Detect which cell encompasses the target text, then output its [x, y] center coordinate. 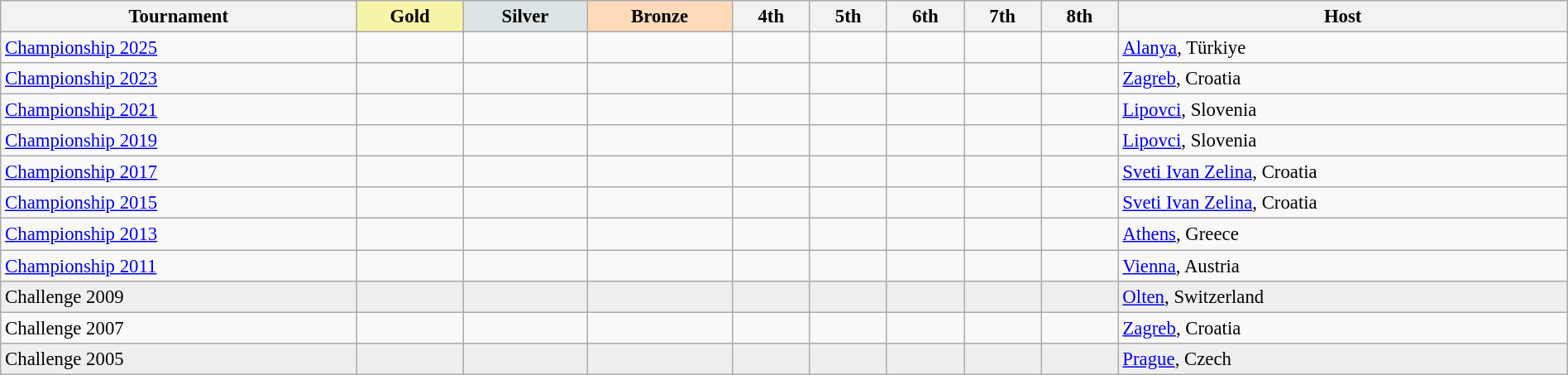
Gold [410, 17]
Challenge 2005 [179, 358]
5th [849, 17]
4th [771, 17]
Prague, Czech [1343, 358]
8th [1080, 17]
Championship 2025 [179, 48]
Host [1343, 17]
Athens, Greece [1343, 234]
Championship 2017 [179, 172]
Championship 2015 [179, 203]
Tournament [179, 17]
Championship 2011 [179, 266]
Challenge 2009 [179, 296]
Alanya, Türkiye [1343, 48]
6th [925, 17]
Championship 2013 [179, 234]
7th [1002, 17]
Championship 2023 [179, 79]
Championship 2019 [179, 141]
Vienna, Austria [1343, 266]
Challenge 2007 [179, 328]
Silver [524, 17]
Championship 2021 [179, 110]
Bronze [660, 17]
Olten, Switzerland [1343, 296]
